Determine the (x, y) coordinate at the center of the cell enclosing the given text.  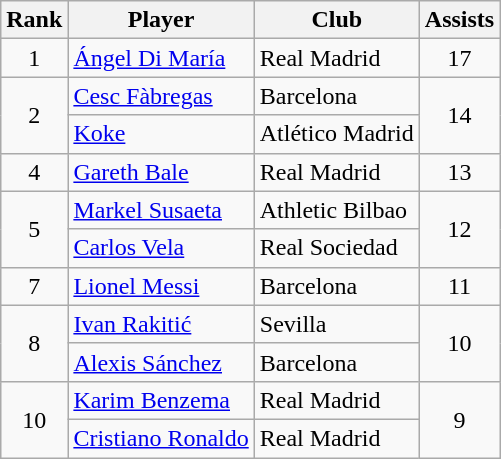
8 (34, 343)
Sevilla (336, 324)
Rank (34, 20)
7 (34, 286)
13 (459, 172)
1 (34, 58)
Athletic Bilbao (336, 210)
5 (34, 229)
Gareth Bale (161, 172)
Karim Benzema (161, 400)
Cesc Fàbregas (161, 96)
Alexis Sánchez (161, 362)
Player (161, 20)
Atlético Madrid (336, 134)
Koke (161, 134)
2 (34, 115)
Cristiano Ronaldo (161, 438)
14 (459, 115)
11 (459, 286)
Lionel Messi (161, 286)
Markel Susaeta (161, 210)
Club (336, 20)
9 (459, 419)
Ivan Rakitić (161, 324)
Carlos Vela (161, 248)
Assists (459, 20)
12 (459, 229)
4 (34, 172)
17 (459, 58)
Real Sociedad (336, 248)
Ángel Di María (161, 58)
